Determine the [x, y] coordinate at the center of the cell enclosing the given text.  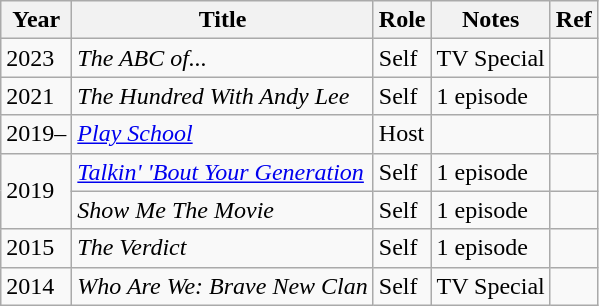
Ref [574, 20]
2023 [36, 58]
Show Me The Movie [222, 210]
2015 [36, 248]
The ABC of... [222, 58]
Play School [222, 134]
Title [222, 20]
Year [36, 20]
2021 [36, 96]
2014 [36, 286]
Role [402, 20]
Who Are We: Brave New Clan [222, 286]
Host [402, 134]
Talkin' 'Bout Your Generation [222, 172]
2019 [36, 191]
The Hundred With Andy Lee [222, 96]
2019– [36, 134]
Notes [490, 20]
The Verdict [222, 248]
